Return [x, y] of the center of cell containing provided text 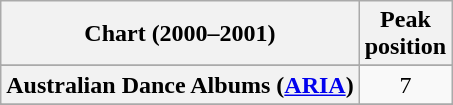
Australian Dance Albums (ARIA) [180, 85]
Peakposition [405, 34]
7 [405, 85]
Chart (2000–2001) [180, 34]
